Return the [x, y] coordinate for the center point of the cell that contains the specified text.  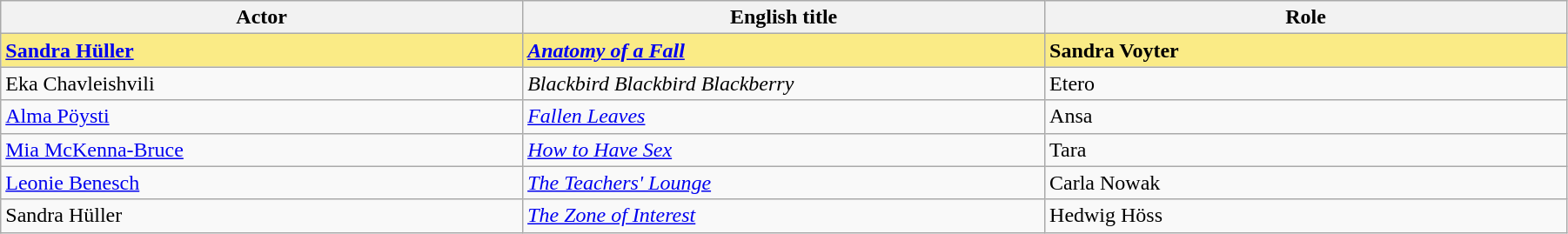
The Teachers' Lounge [784, 183]
English title [784, 17]
Anatomy of a Fall [784, 50]
The Zone of Interest [784, 216]
Blackbird Blackbird Blackberry [784, 84]
Leonie Benesch [262, 183]
Alma Pöysti [262, 117]
Sandra Voyter [1306, 50]
Tara [1306, 150]
Etero [1306, 84]
Fallen Leaves [784, 117]
Hedwig Höss [1306, 216]
Role [1306, 17]
Ansa [1306, 117]
Eka Chavleishvili [262, 84]
Actor [262, 17]
Carla Nowak [1306, 183]
How to Have Sex [784, 150]
Mia McKenna-Bruce [262, 150]
